Provide the (X, Y) coordinate of the cell's center where the given text is located.  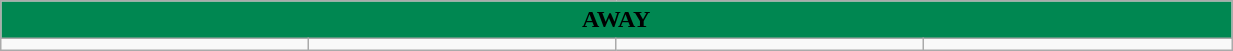
AWAY (616, 20)
